Search for the cell housing the specified text and yield its (x, y) center coordinate. 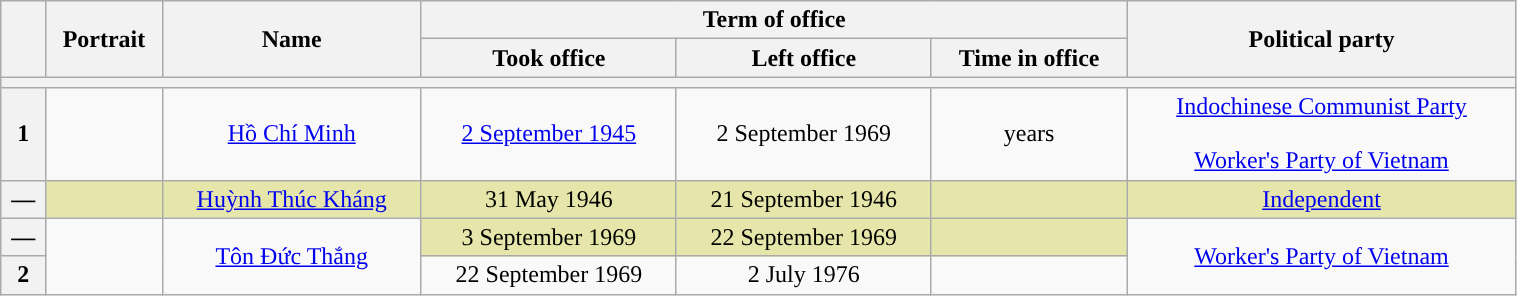
2 September 1945 (548, 134)
31 May 1946 (548, 199)
Huỳnh Thúc Kháng (292, 199)
Took office (548, 58)
Name (292, 39)
2 (24, 275)
3 September 1969 (548, 237)
Time in office (1029, 58)
years (1029, 134)
21 September 1946 (804, 199)
Term of office (774, 20)
Indochinese Communist Party Worker's Party of Vietnam (1322, 134)
1 (24, 134)
Hồ Chí Minh (292, 134)
2 July 1976 (804, 275)
Worker's Party of Vietnam (1322, 256)
Independent (1322, 199)
2 September 1969 (804, 134)
Tôn Đức Thắng (292, 256)
Portrait (104, 39)
Left office (804, 58)
Political party (1322, 39)
